Capture the cell that displays the provided text and extract its [x, y] central coordinate. 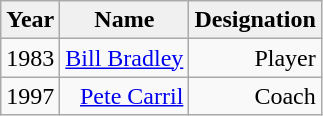
1997 [30, 96]
Coach [255, 96]
Name [124, 20]
1983 [30, 58]
Bill Bradley [124, 58]
Pete Carril [124, 96]
Year [30, 20]
Player [255, 58]
Designation [255, 20]
